Identify which cell holds the provided text, then report its [x, y] central coordinate. 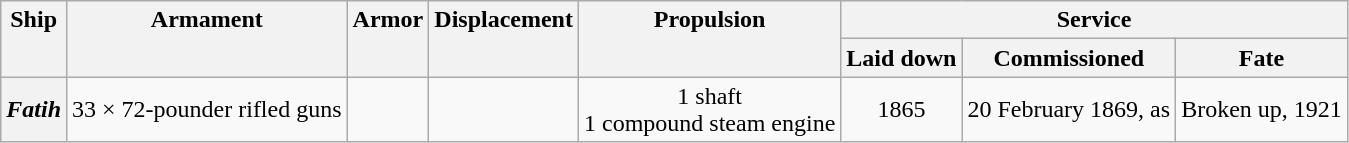
20 February 1869, as [1069, 110]
33 × 72-pounder rifled guns [208, 110]
Service [1094, 20]
Commissioned [1069, 58]
Laid down [902, 58]
1 shaft1 compound steam engine [709, 110]
Fatih [34, 110]
Armament [208, 39]
Displacement [504, 39]
Fate [1262, 58]
1865 [902, 110]
Armor [388, 39]
Propulsion [709, 39]
Broken up, 1921 [1262, 110]
Ship [34, 39]
